Determine the [X, Y] coordinate at the center of the cell enclosing the given text.  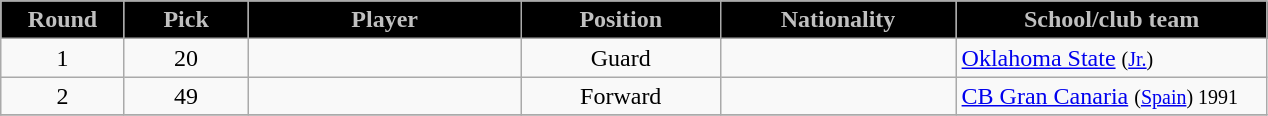
Forward [620, 96]
20 [186, 58]
Oklahoma State (Jr.) [1112, 58]
1 [63, 58]
Pick [186, 20]
49 [186, 96]
Round [63, 20]
Nationality [838, 20]
School/club team [1112, 20]
Player [385, 20]
2 [63, 96]
CB Gran Canaria (Spain) 1991 [1112, 96]
Position [620, 20]
Guard [620, 58]
